Output the [x, y] coordinate of the center of the cell containing the given text.  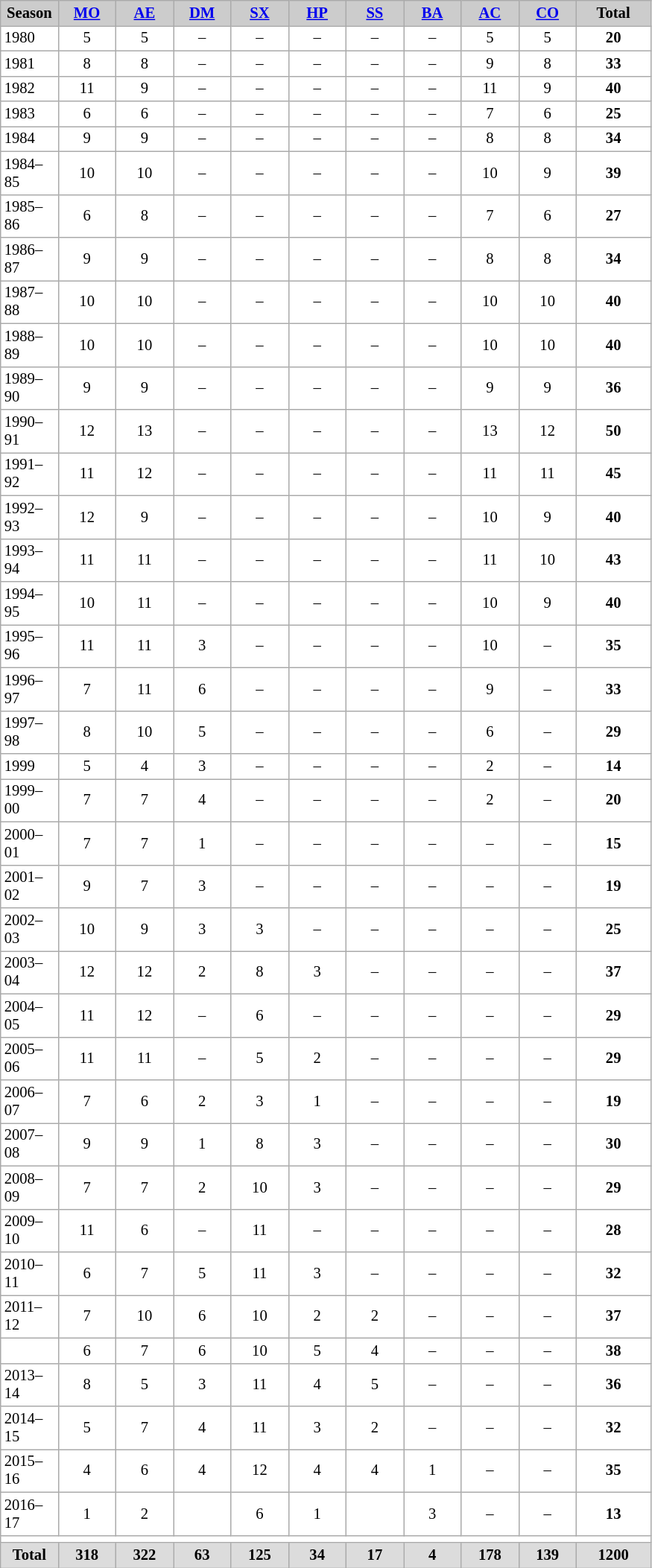
2000–01 [30, 843]
2005–06 [30, 1058]
CO [547, 13]
1997–98 [30, 732]
38 [613, 1350]
DM [201, 13]
1981 [30, 63]
1989–90 [30, 388]
SS [374, 13]
39 [613, 173]
2007–08 [30, 1144]
1984–85 [30, 173]
2001–02 [30, 886]
1986–87 [30, 258]
2013–14 [30, 1385]
1988–89 [30, 345]
63 [201, 1555]
322 [145, 1555]
30 [613, 1144]
43 [613, 560]
1996–97 [30, 689]
14 [613, 766]
2011–12 [30, 1316]
28 [613, 1231]
27 [613, 216]
318 [86, 1555]
1995–96 [30, 646]
2009–10 [30, 1231]
178 [490, 1555]
1200 [613, 1555]
1983 [30, 114]
1984 [30, 139]
1980 [30, 38]
1982 [30, 89]
SX [259, 13]
15 [613, 843]
AE [145, 13]
AC [490, 13]
1992–93 [30, 517]
Season [30, 13]
1990–91 [30, 431]
MO [86, 13]
2002–03 [30, 929]
1991–92 [30, 474]
1999 [30, 766]
45 [613, 474]
1987–88 [30, 302]
HP [317, 13]
50 [613, 431]
17 [374, 1555]
139 [547, 1555]
1999–00 [30, 800]
2008–09 [30, 1187]
2014–15 [30, 1428]
2004–05 [30, 1015]
1985–86 [30, 216]
2015–16 [30, 1470]
2006–07 [30, 1102]
BA [432, 13]
2016–17 [30, 1514]
2003–04 [30, 972]
125 [259, 1555]
1994–95 [30, 603]
2010–11 [30, 1273]
1993–94 [30, 560]
